From the cell containing the given text, extract its center point as (x, y) coordinate. 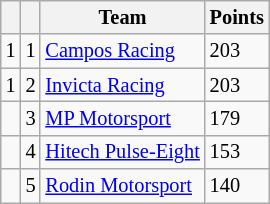
Campos Racing (122, 51)
4 (31, 152)
Team (122, 17)
Points (237, 17)
179 (237, 118)
140 (237, 186)
MP Motorsport (122, 118)
Rodin Motorsport (122, 186)
5 (31, 186)
Invicta Racing (122, 85)
2 (31, 85)
3 (31, 118)
Hitech Pulse-Eight (122, 152)
153 (237, 152)
